For the text-containing cell, return its midpoint in (x, y) coordinate format. 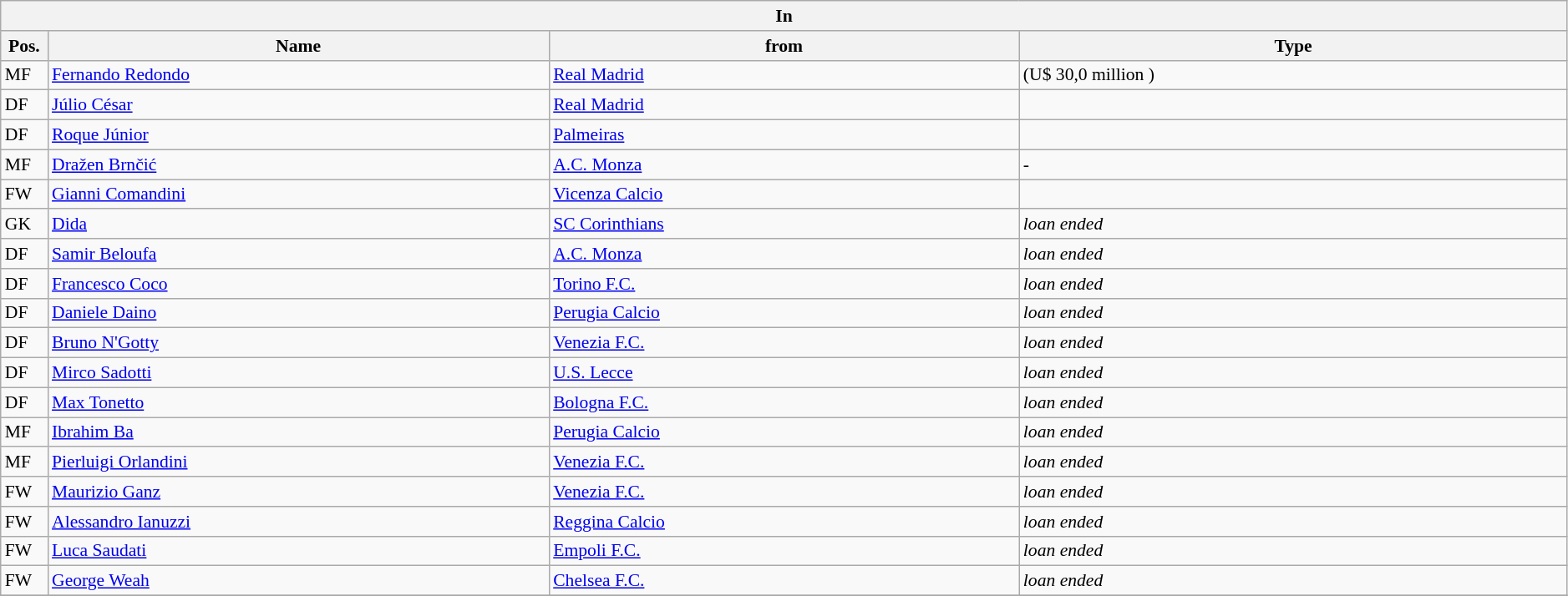
Reggina Calcio (784, 522)
Chelsea F.C. (784, 581)
Fernando Redondo (298, 75)
Dražen Brnčić (298, 164)
GK (24, 225)
Dida (298, 225)
Francesco Coco (298, 284)
George Weah (298, 581)
from (784, 46)
Maurizio Ganz (298, 492)
Max Tonetto (298, 402)
Vicenza Calcio (784, 194)
SC Corinthians (784, 225)
Name (298, 46)
U.S. Lecce (784, 373)
Bruno N'Gotty (298, 343)
Samir Beloufa (298, 254)
Mirco Sadotti (298, 373)
Palmeiras (784, 135)
Júlio César (298, 105)
Bologna F.C. (784, 402)
Empoli F.C. (784, 551)
Daniele Daino (298, 313)
Roque Júnior (298, 135)
Pos. (24, 46)
Gianni Comandini (298, 194)
In (784, 16)
(U$ 30,0 million ) (1293, 75)
Type (1293, 46)
Luca Saudati (298, 551)
Torino F.C. (784, 284)
Alessandro Ianuzzi (298, 522)
Pierluigi Orlandini (298, 462)
Ibrahim Ba (298, 432)
- (1293, 164)
